Locate the cell with the specified text and output its [x, y] center coordinate. 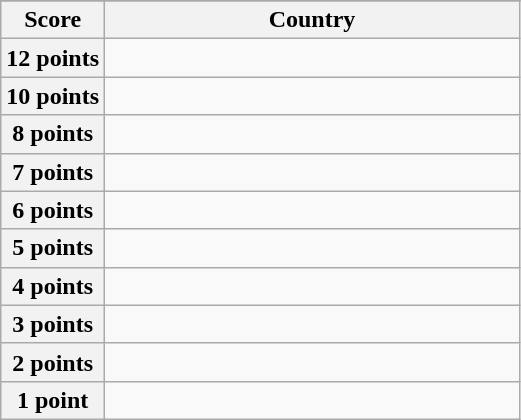
7 points [53, 172]
Score [53, 20]
12 points [53, 58]
3 points [53, 324]
Country [312, 20]
10 points [53, 96]
8 points [53, 134]
5 points [53, 248]
1 point [53, 400]
6 points [53, 210]
4 points [53, 286]
2 points [53, 362]
